Capture the cell that displays the provided text and extract its (x, y) central coordinate. 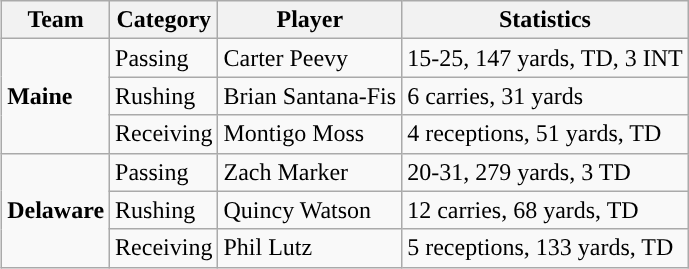
Statistics (546, 20)
20-31, 279 yards, 3 TD (546, 172)
Team (56, 20)
Carter Peevy (310, 58)
15-25, 147 yards, TD, 3 INT (546, 58)
Phil Lutz (310, 248)
5 receptions, 133 yards, TD (546, 248)
Player (310, 20)
Maine (56, 96)
Delaware (56, 210)
Zach Marker (310, 172)
12 carries, 68 yards, TD (546, 210)
Montigo Moss (310, 134)
Brian Santana-Fis (310, 96)
6 carries, 31 yards (546, 96)
4 receptions, 51 yards, TD (546, 134)
Quincy Watson (310, 210)
Category (164, 20)
